Return the [x, y] coordinate for the center point of the cell that contains the specified text.  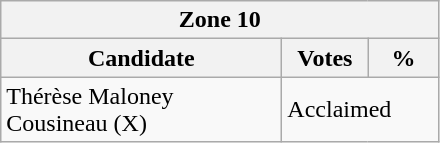
Zone 10 [220, 20]
% [404, 58]
Candidate [142, 58]
Thérèse Maloney Cousineau (X) [142, 110]
Votes [325, 58]
Acclaimed [360, 110]
